Capture the cell that displays the provided text and extract its [X, Y] central coordinate. 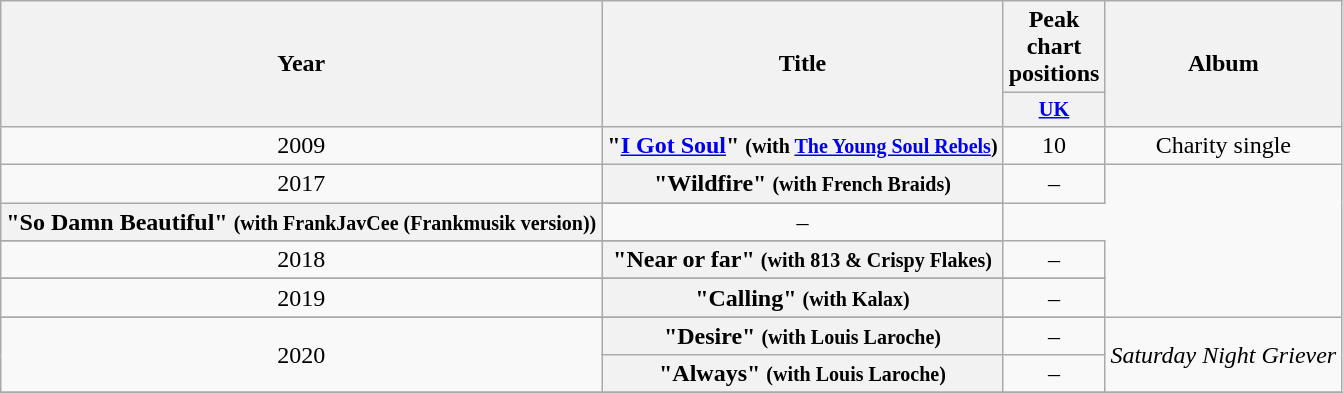
10 [1054, 145]
Album [1224, 64]
"I Got Soul" (with The Young Soul Rebels) [802, 145]
UK [1054, 110]
Saturday Night Griever [1224, 355]
2019 [302, 298]
Year [302, 64]
"Always" (with Louis Laroche) [802, 374]
"Wildfire" (with French Braids) [802, 184]
"Calling" (with Kalax) [802, 298]
2020 [302, 355]
"So Damn Beautiful" (with FrankJavCee (Frankmusik version)) [302, 222]
"Desire" (with Louis Laroche) [802, 336]
"Near or far" (with 813 & Crispy Flakes) [802, 260]
2009 [302, 145]
Title [802, 64]
Peak chart positions [1054, 47]
Charity single [1224, 145]
2017 [302, 184]
2018 [302, 260]
